Locate the cell with the specified text and output its (x, y) center coordinate. 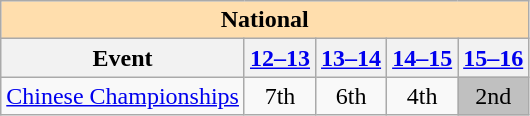
2nd (494, 96)
13–14 (352, 58)
4th (422, 96)
Event (123, 58)
12–13 (280, 58)
6th (352, 96)
Chinese Championships (123, 96)
14–15 (422, 58)
15–16 (494, 58)
7th (280, 96)
National (265, 20)
